Detect which cell encompasses the target text, then output its (x, y) center coordinate. 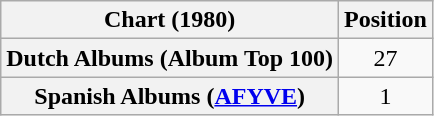
Dutch Albums (Album Top 100) (170, 58)
Position (386, 20)
27 (386, 58)
1 (386, 96)
Chart (1980) (170, 20)
Spanish Albums (AFYVE) (170, 96)
